Scan for the cell matching the given text and deliver its [x, y] coordinate at center. 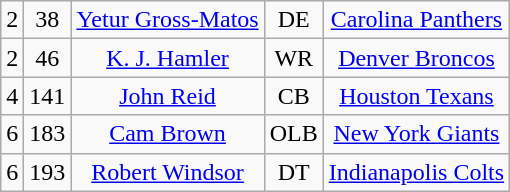
Yetur Gross-Matos [168, 20]
DE [294, 20]
Denver Broncos [416, 58]
Robert Windsor [168, 172]
141 [48, 96]
New York Giants [416, 134]
38 [48, 20]
46 [48, 58]
John Reid [168, 96]
DT [294, 172]
WR [294, 58]
Houston Texans [416, 96]
Indianapolis Colts [416, 172]
193 [48, 172]
OLB [294, 134]
Carolina Panthers [416, 20]
4 [12, 96]
K. J. Hamler [168, 58]
183 [48, 134]
Cam Brown [168, 134]
CB [294, 96]
